Return the [X, Y] coordinate for the center point of the cell that contains the specified text.  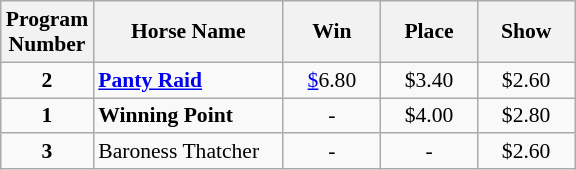
$6.80 [332, 80]
Panty Raid [188, 80]
3 [47, 152]
Show [526, 32]
Baroness Thatcher [188, 152]
Horse Name [188, 32]
$3.40 [428, 80]
1 [47, 116]
$4.00 [428, 116]
Program Number [47, 32]
Place [428, 32]
$2.80 [526, 116]
Winning Point [188, 116]
Win [332, 32]
2 [47, 80]
